Extract the [x, y] coordinate from the center of the cell holding the provided text.  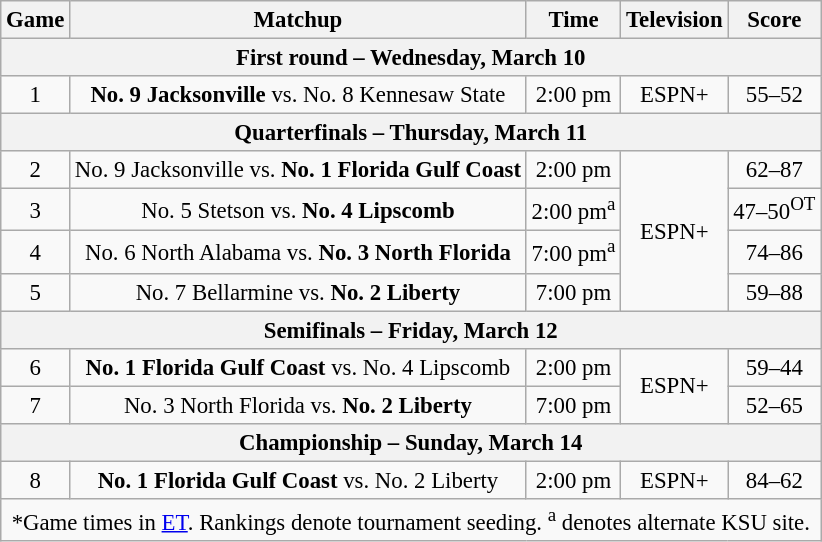
3 [36, 210]
7:00 pma [573, 252]
No. 1 Florida Gulf Coast vs. No. 2 Liberty [298, 480]
2 [36, 170]
Score [774, 20]
7 [36, 405]
No. 3 North Florida vs. No. 2 Liberty [298, 405]
2:00 pma [573, 210]
Semifinals – Friday, March 12 [411, 330]
47–50OT [774, 210]
No. 9 Jacksonville vs. No. 8 Kennesaw State [298, 95]
59–88 [774, 292]
No. 1 Florida Gulf Coast vs. No. 4 Lipscomb [298, 367]
1 [36, 95]
*Game times in ET. Rankings denote tournament seeding. a denotes alternate KSU site. [411, 520]
74–86 [774, 252]
Quarterfinals – Thursday, March 11 [411, 133]
84–62 [774, 480]
First round – Wednesday, March 10 [411, 58]
No. 6 North Alabama vs. No. 3 North Florida [298, 252]
No. 9 Jacksonville vs. No. 1 Florida Gulf Coast [298, 170]
5 [36, 292]
Championship – Sunday, March 14 [411, 443]
52–65 [774, 405]
No. 7 Bellarmine vs. No. 2 Liberty [298, 292]
4 [36, 252]
6 [36, 367]
Game [36, 20]
62–87 [774, 170]
55–52 [774, 95]
8 [36, 480]
Television [674, 20]
Matchup [298, 20]
Time [573, 20]
No. 5 Stetson vs. No. 4 Lipscomb [298, 210]
59–44 [774, 367]
